Find where the given text appears and provide that cell's center as [X, Y] coordinate. 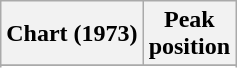
Peak position [189, 34]
Chart (1973) [72, 34]
